Find where the given text appears and provide that cell's center as (x, y) coordinate. 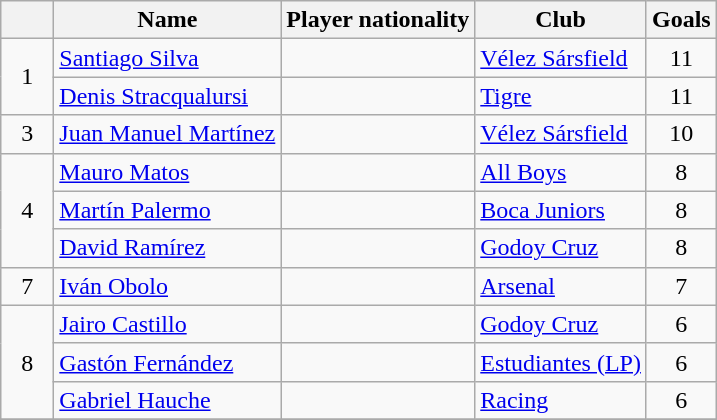
All Boys (561, 172)
Goals (681, 20)
Racing (561, 400)
Player nationality (378, 20)
Estudiantes (LP) (561, 362)
Gastón Fernández (168, 362)
Juan Manuel Martínez (168, 134)
Gabriel Hauche (168, 400)
Martín Palermo (168, 210)
Iván Obolo (168, 286)
Boca Juniors (561, 210)
Tigre (561, 96)
Denis Stracqualursi (168, 96)
Santiago Silva (168, 58)
Arsenal (561, 286)
4 (28, 210)
Name (168, 20)
David Ramírez (168, 248)
3 (28, 134)
10 (681, 134)
Jairo Castillo (168, 324)
1 (28, 77)
Mauro Matos (168, 172)
Club (561, 20)
